Find where the given text appears and provide that cell's center as (x, y) coordinate. 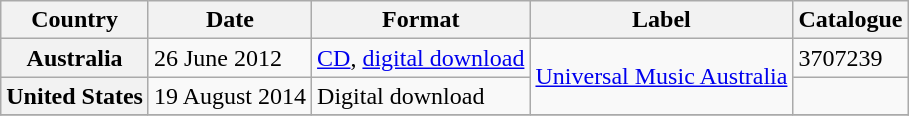
Label (662, 20)
United States (75, 96)
Date (230, 20)
Australia (75, 58)
3707239 (850, 58)
26 June 2012 (230, 58)
Country (75, 20)
CD, digital download (421, 58)
Universal Music Australia (662, 77)
Format (421, 20)
19 August 2014 (230, 96)
Catalogue (850, 20)
Digital download (421, 96)
